Return the [x, y] coordinate for the center point of the cell that contains the specified text.  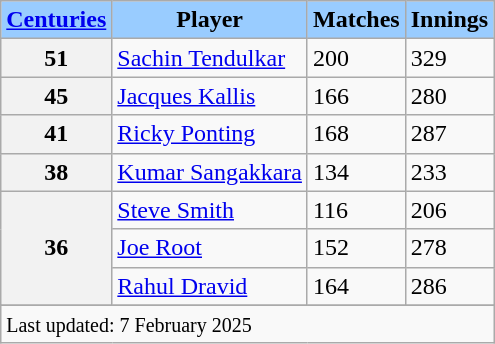
286 [449, 286]
36 [56, 248]
134 [356, 172]
38 [56, 172]
164 [356, 286]
233 [449, 172]
Matches [356, 20]
166 [356, 96]
287 [449, 134]
116 [356, 210]
Last updated: 7 February 2025 [248, 324]
Steve Smith [210, 210]
Joe Root [210, 248]
152 [356, 248]
Kumar Sangakkara [210, 172]
Ricky Ponting [210, 134]
Player [210, 20]
Jacques Kallis [210, 96]
41 [56, 134]
Centuries [56, 20]
Innings [449, 20]
Rahul Dravid [210, 286]
51 [56, 58]
206 [449, 210]
200 [356, 58]
280 [449, 96]
168 [356, 134]
45 [56, 96]
278 [449, 248]
329 [449, 58]
Sachin Tendulkar [210, 58]
